Search for the cell housing the specified text and yield its [X, Y] center coordinate. 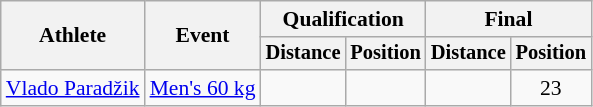
Athlete [73, 36]
Men's 60 kg [203, 88]
Final [508, 19]
Vlado Paradžik [73, 88]
Event [203, 36]
Qualification [344, 19]
23 [551, 88]
